Return the (x, y) coordinate for the center point of the cell that contains the specified text.  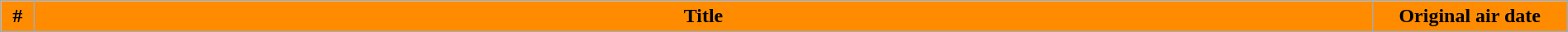
Original air date (1470, 16)
# (18, 16)
Title (703, 16)
